Capture the cell that displays the provided text and extract its (X, Y) central coordinate. 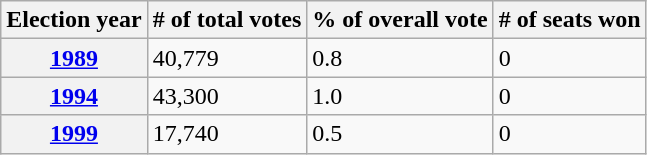
0.5 (400, 134)
40,779 (227, 58)
1994 (74, 96)
Election year (74, 20)
% of overall vote (400, 20)
# of total votes (227, 20)
0.8 (400, 58)
# of seats won (570, 20)
1989 (74, 58)
1999 (74, 134)
17,740 (227, 134)
43,300 (227, 96)
1.0 (400, 96)
